Locate the cell with the specified text and output its (x, y) center coordinate. 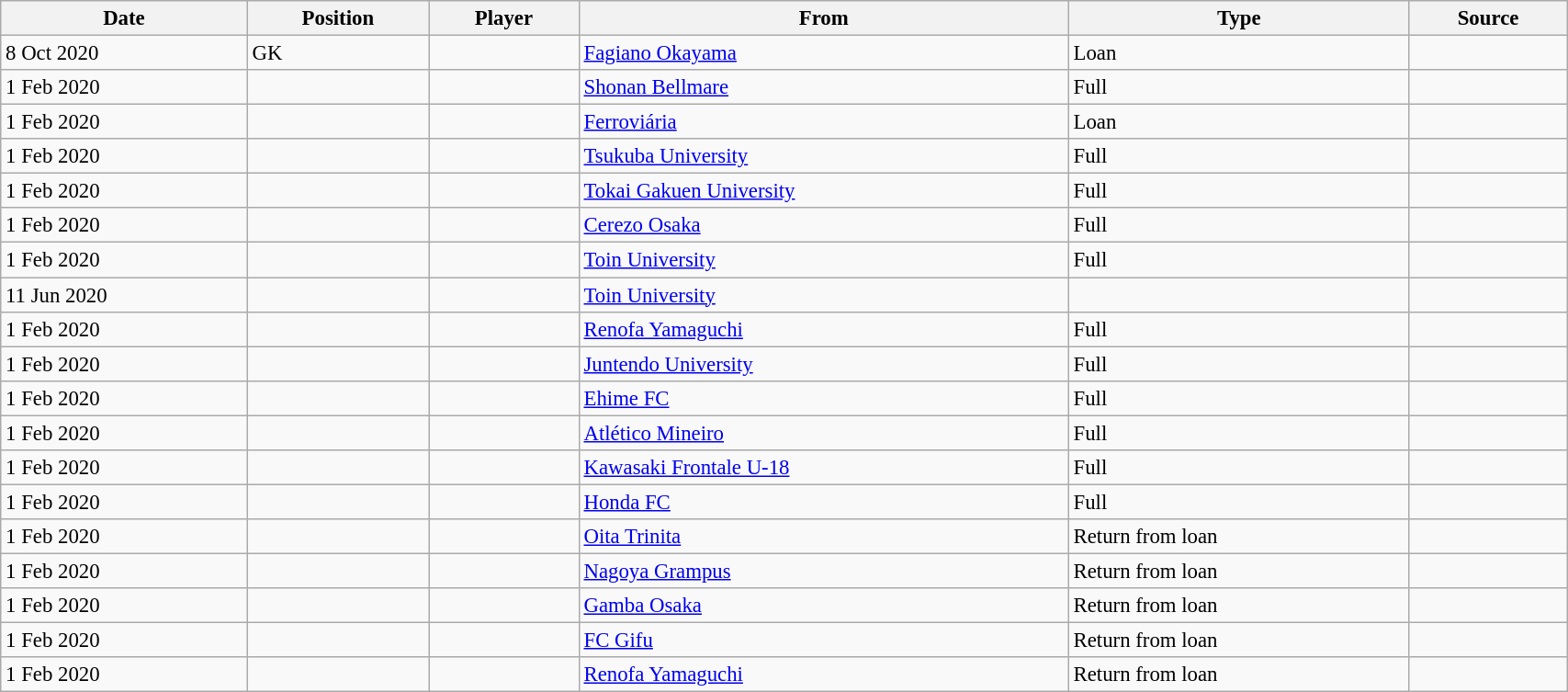
Ferroviária (823, 122)
Oita Trinita (823, 537)
Kawasaki Frontale U-18 (823, 468)
Type (1238, 18)
Position (338, 18)
8 Oct 2020 (124, 53)
Gamba Osaka (823, 606)
FC Gifu (823, 641)
Player (504, 18)
Shonan Bellmare (823, 87)
Date (124, 18)
Cerezo Osaka (823, 225)
Source (1488, 18)
From (823, 18)
Ehime FC (823, 398)
Tokai Gakuen University (823, 191)
Atlético Mineiro (823, 433)
Nagoya Grampus (823, 571)
11 Jun 2020 (124, 295)
Fagiano Okayama (823, 53)
Tsukuba University (823, 156)
GK (338, 53)
Juntendo University (823, 364)
Honda FC (823, 502)
